Output the [x, y] coordinate of the center of the cell containing the given text.  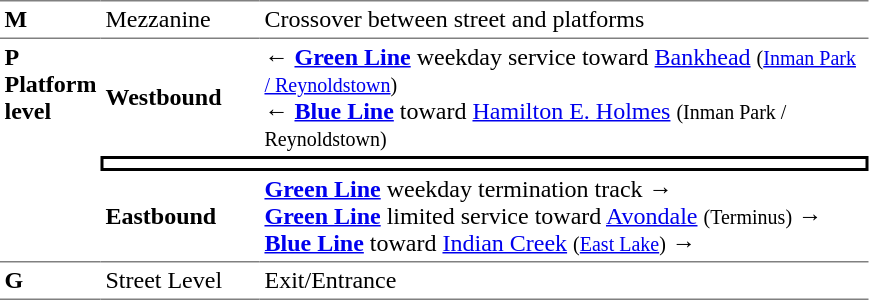
Green Line weekday termination track → Green Line limited service toward Avondale (Terminus) → Blue Line toward Indian Creek (East Lake) → [564, 217]
M [50, 19]
Mezzanine [180, 19]
Street Level [180, 281]
← Green Line weekday service toward Bankhead (Inman Park / Reynoldstown)← Blue Line toward Hamilton E. Holmes (Inman Park / Reynoldstown) [564, 97]
Exit/Entrance [564, 281]
Crossover between street and platforms [564, 19]
Eastbound [180, 217]
PPlatform level [50, 150]
Westbound [180, 97]
G [50, 281]
